Output the [x, y] coordinate of the center of the cell containing the given text.  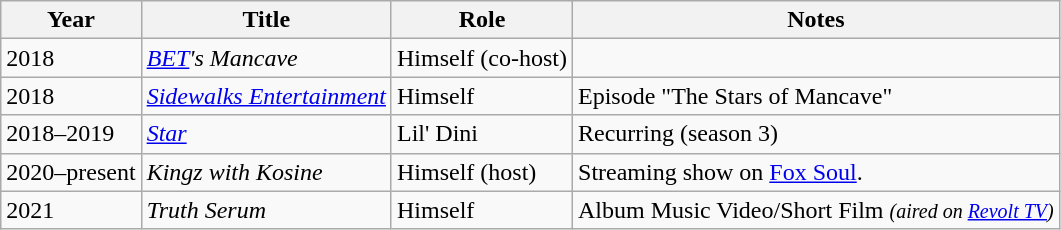
2020–present [71, 172]
Kingz with Kosine [266, 172]
Himself (co-host) [482, 58]
Himself (host) [482, 172]
Notes [816, 20]
Sidewalks Entertainment [266, 96]
Role [482, 20]
Streaming show on Fox Soul. [816, 172]
2018–2019 [71, 134]
2021 [71, 210]
Album Music Video/Short Film (aired on Revolt TV) [816, 210]
Title [266, 20]
Star [266, 134]
Year [71, 20]
Lil' Dini [482, 134]
Recurring (season 3) [816, 134]
Truth Serum [266, 210]
Episode "The Stars of Mancave" [816, 96]
BET's Mancave [266, 58]
